Find where the given text appears and provide that cell's center as (x, y) coordinate. 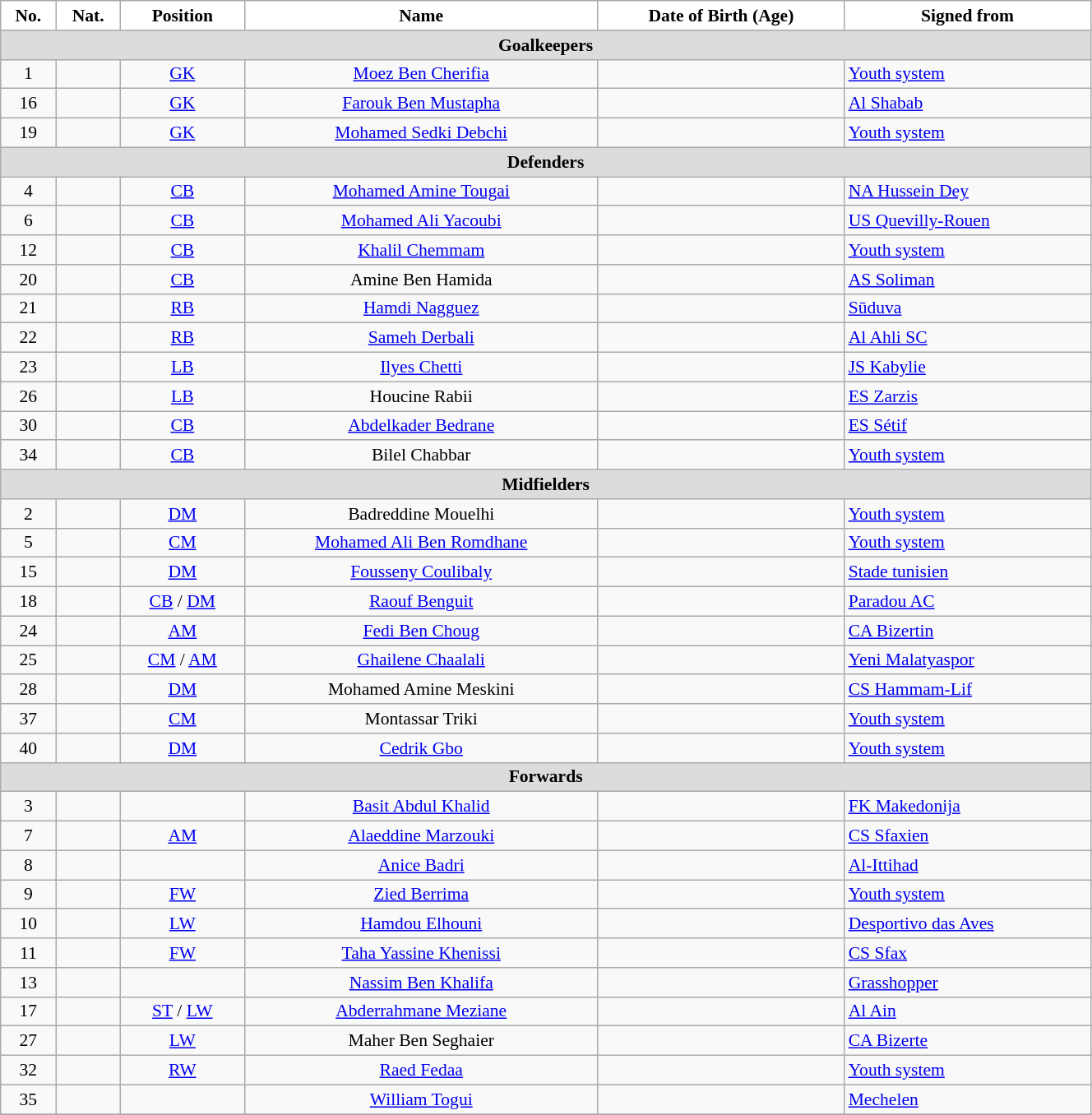
Forwards (546, 777)
Al Ahli SC (968, 338)
37 (28, 719)
Sameh Derbali (421, 338)
Yeni Malatyaspor (968, 660)
5 (28, 543)
Bilel Chabbar (421, 456)
Desportivo das Aves (968, 924)
Abdelkader Bedrane (421, 426)
CA Bizertin (968, 631)
Raed Fedaa (421, 1071)
2 (28, 514)
RW (183, 1071)
25 (28, 660)
Mohamed Amine Tougai (421, 192)
Goalkeepers (546, 45)
35 (28, 1099)
Nat. (89, 16)
Khalil Chemmam (421, 250)
16 (28, 104)
Hamdou Elhouni (421, 924)
Name (421, 16)
Signed from (968, 16)
27 (28, 1041)
Basit Abdul Khalid (421, 807)
Stade tunisien (968, 572)
18 (28, 602)
40 (28, 748)
Maher Ben Seghaier (421, 1041)
Houcine Rabii (421, 396)
CS Sfaxien (968, 836)
Farouk Ben Mustapha (421, 104)
Anice Badri (421, 865)
CS Hammam-Lif (968, 690)
Badreddine Mouelhi (421, 514)
ES Zarzis (968, 396)
6 (28, 221)
8 (28, 865)
Taha Yassine Khenissi (421, 953)
34 (28, 456)
Hamdi Nagguez (421, 308)
10 (28, 924)
Mohamed Ali Ben Romdhane (421, 543)
7 (28, 836)
CB / DM (183, 602)
Al Ain (968, 1011)
15 (28, 572)
Mechelen (968, 1099)
Fedi Ben Choug (421, 631)
Midfielders (546, 484)
23 (28, 368)
4 (28, 192)
Paradou AC (968, 602)
NA Hussein Dey (968, 192)
Ghailene Chaalali (421, 660)
CS Sfax (968, 953)
Grasshopper (968, 983)
Cedrik Gbo (421, 748)
US Quevilly-Rouen (968, 221)
11 (28, 953)
9 (28, 895)
Position (183, 16)
Mohamed Ali Yacoubi (421, 221)
FK Makedonija (968, 807)
ES Sétif (968, 426)
Mohamed Amine Meskini (421, 690)
Defenders (546, 162)
12 (28, 250)
17 (28, 1011)
19 (28, 133)
20 (28, 280)
30 (28, 426)
AS Soliman (968, 280)
Sūduva (968, 308)
Date of Birth (Age) (720, 16)
No. (28, 16)
1 (28, 74)
26 (28, 396)
3 (28, 807)
Zied Berrima (421, 895)
Moez Ben Cherifia (421, 74)
Abderrahmane Meziane (421, 1011)
22 (28, 338)
Al Shabab (968, 104)
24 (28, 631)
JS Kabylie (968, 368)
Alaeddine Marzouki (421, 836)
Montassar Triki (421, 719)
Raouf Benguit (421, 602)
CA Bizerte (968, 1041)
ST / LW (183, 1011)
CM / AM (183, 660)
Fousseny Coulibaly (421, 572)
28 (28, 690)
Al-Ittihad (968, 865)
21 (28, 308)
Mohamed Sedki Debchi (421, 133)
32 (28, 1071)
13 (28, 983)
Ilyes Chetti (421, 368)
Nassim Ben Khalifa (421, 983)
Amine Ben Hamida (421, 280)
William Togui (421, 1099)
